Capture the cell that displays the provided text and extract its [X, Y] central coordinate. 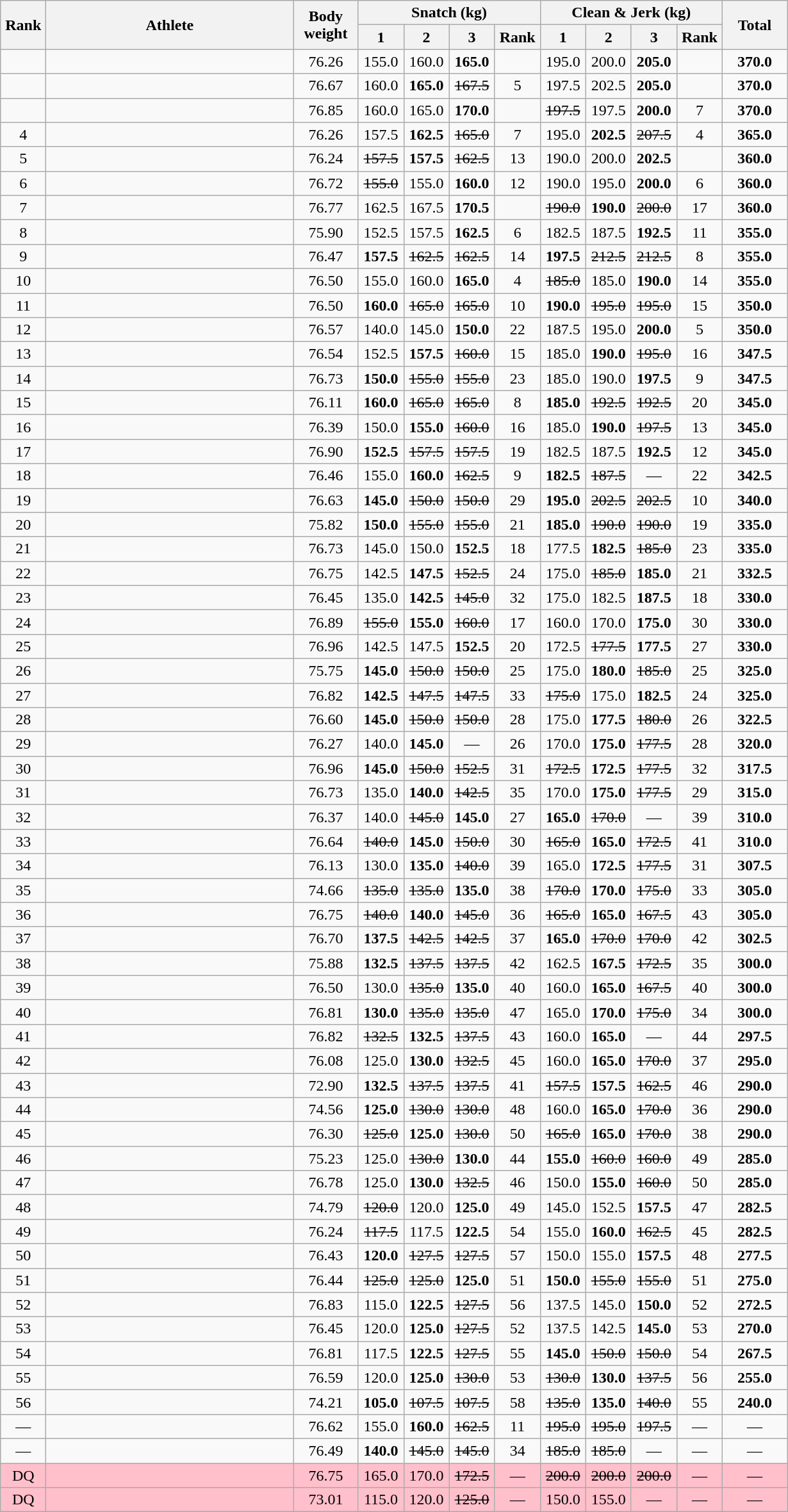
57 [518, 1256]
Total [755, 25]
76.49 [325, 1451]
75.75 [325, 671]
76.08 [325, 1061]
267.5 [755, 1353]
76.57 [325, 330]
76.43 [325, 1256]
76.83 [325, 1305]
Clean & Jerk (kg) [631, 13]
76.27 [325, 744]
297.5 [755, 1036]
Athlete [170, 25]
74.21 [325, 1402]
76.37 [325, 817]
76.85 [325, 110]
76.39 [325, 427]
75.90 [325, 232]
72.90 [325, 1085]
317.5 [755, 768]
76.54 [325, 354]
76.30 [325, 1134]
75.82 [325, 524]
58 [518, 1402]
76.77 [325, 207]
76.70 [325, 939]
240.0 [755, 1402]
272.5 [755, 1305]
76.67 [325, 86]
74.66 [325, 890]
207.5 [653, 134]
76.64 [325, 841]
74.79 [325, 1207]
105.0 [381, 1402]
255.0 [755, 1378]
76.60 [325, 720]
76.62 [325, 1426]
277.5 [755, 1256]
76.44 [325, 1280]
322.5 [755, 720]
275.0 [755, 1280]
74.56 [325, 1110]
76.11 [325, 403]
Body weight [325, 25]
302.5 [755, 939]
76.89 [325, 622]
76.72 [325, 183]
76.46 [325, 476]
76.78 [325, 1183]
295.0 [755, 1061]
340.0 [755, 500]
76.59 [325, 1378]
320.0 [755, 744]
365.0 [755, 134]
270.0 [755, 1329]
Snatch (kg) [449, 13]
73.01 [325, 1500]
332.5 [755, 573]
75.23 [325, 1158]
76.13 [325, 866]
307.5 [755, 866]
75.88 [325, 963]
76.90 [325, 451]
342.5 [755, 476]
315.0 [755, 793]
170.5 [472, 207]
76.47 [325, 256]
76.63 [325, 500]
